Search for the cell housing the specified text and yield its (X, Y) center coordinate. 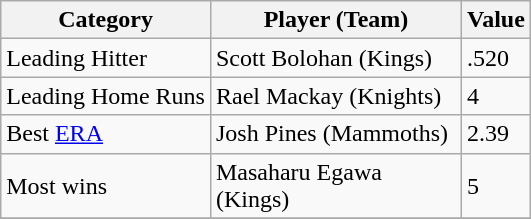
.520 (496, 58)
2.39 (496, 134)
Scott Bolohan (Kings) (336, 58)
Leading Home Runs (106, 96)
Josh Pines (Mammoths) (336, 134)
Leading Hitter (106, 58)
Category (106, 20)
Value (496, 20)
Best ERA (106, 134)
Rael Mackay (Knights) (336, 96)
Masaharu Egawa (Kings) (336, 186)
Most wins (106, 186)
4 (496, 96)
5 (496, 186)
Player (Team) (336, 20)
